Return (x, y) of the center of cell containing provided text 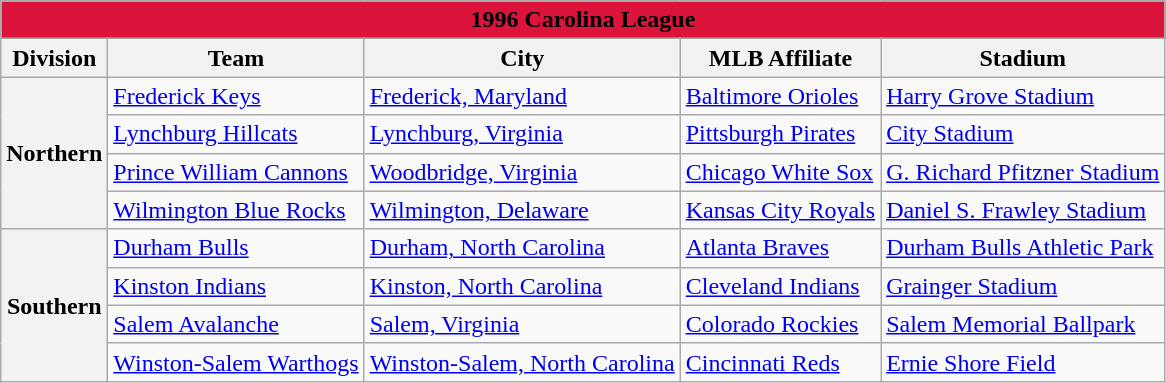
Northern (54, 153)
Durham, North Carolina (522, 248)
Division (54, 58)
Kinston, North Carolina (522, 286)
Salem, Virginia (522, 324)
1996 Carolina League (583, 20)
Winston-Salem Warthogs (236, 362)
Harry Grove Stadium (1023, 96)
Wilmington, Delaware (522, 210)
Colorado Rockies (780, 324)
Grainger Stadium (1023, 286)
Stadium (1023, 58)
Lynchburg Hillcats (236, 134)
Salem Memorial Ballpark (1023, 324)
Cleveland Indians (780, 286)
City (522, 58)
Durham Bulls Athletic Park (1023, 248)
Wilmington Blue Rocks (236, 210)
Ernie Shore Field (1023, 362)
Salem Avalanche (236, 324)
Frederick, Maryland (522, 96)
MLB Affiliate (780, 58)
Pittsburgh Pirates (780, 134)
Lynchburg, Virginia (522, 134)
Durham Bulls (236, 248)
Daniel S. Frawley Stadium (1023, 210)
Prince William Cannons (236, 172)
City Stadium (1023, 134)
Team (236, 58)
Atlanta Braves (780, 248)
Frederick Keys (236, 96)
Southern (54, 305)
Woodbridge, Virginia (522, 172)
Cincinnati Reds (780, 362)
Kinston Indians (236, 286)
Winston-Salem, North Carolina (522, 362)
Chicago White Sox (780, 172)
Kansas City Royals (780, 210)
Baltimore Orioles (780, 96)
G. Richard Pfitzner Stadium (1023, 172)
